Locate the cell with the specified text and output its [X, Y] center coordinate. 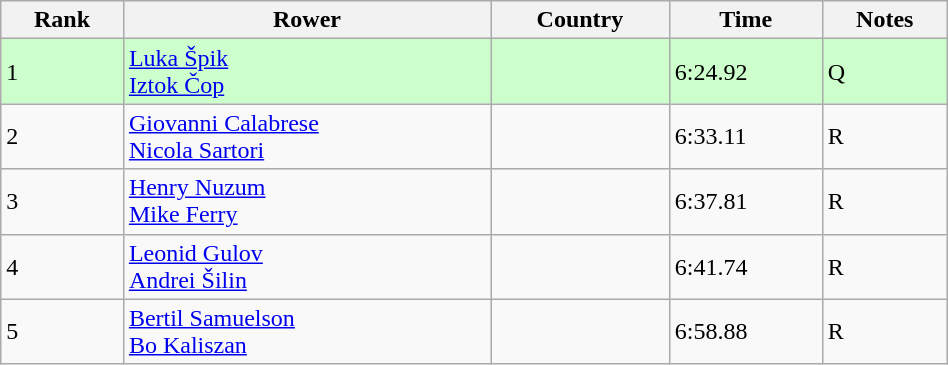
Luka Špik Iztok Čop [306, 72]
Rank [62, 20]
6:33.11 [746, 136]
3 [62, 202]
2 [62, 136]
Henry Nuzum Mike Ferry [306, 202]
6:24.92 [746, 72]
6:41.74 [746, 266]
6:37.81 [746, 202]
Bertil Samuelson Bo Kaliszan [306, 332]
4 [62, 266]
Country [580, 20]
5 [62, 332]
Notes [884, 20]
Rower [306, 20]
Leonid Gulov Andrei Šilin [306, 266]
Giovanni Calabrese Nicola Sartori [306, 136]
1 [62, 72]
Time [746, 20]
Q [884, 72]
6:58.88 [746, 332]
